For the text-containing cell, return its midpoint in [x, y] coordinate format. 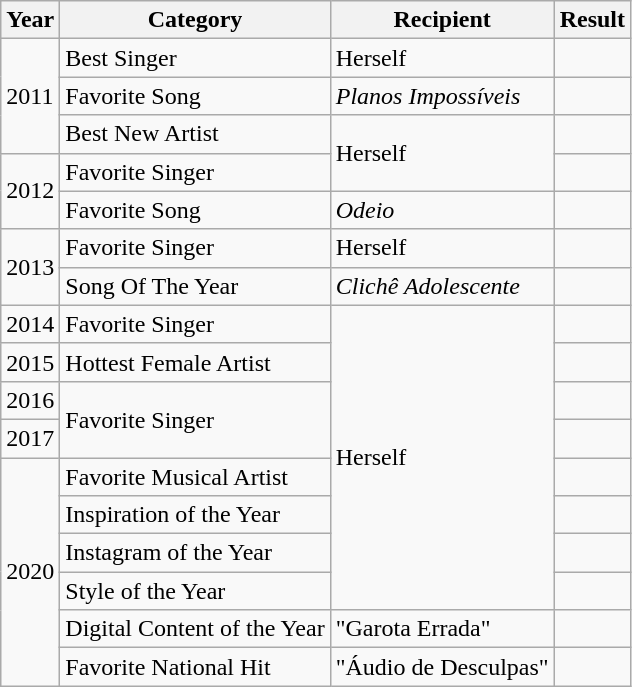
Favorite Musical Artist [195, 477]
Category [195, 20]
Inspiration of the Year [195, 515]
2014 [30, 324]
Style of the Year [195, 591]
Hottest Female Artist [195, 362]
"Garota Errada" [442, 629]
2013 [30, 267]
2012 [30, 191]
2016 [30, 400]
Instagram of the Year [195, 553]
Year [30, 20]
2015 [30, 362]
2020 [30, 572]
Result [592, 20]
Song Of The Year [195, 286]
Odeio [442, 210]
Best Singer [195, 58]
Digital Content of the Year [195, 629]
Recipient [442, 20]
2011 [30, 96]
Favorite National Hit [195, 667]
"Áudio de Desculpas" [442, 667]
2017 [30, 438]
Clichê Adolescente [442, 286]
Planos Impossíveis [442, 96]
Best New Artist [195, 134]
